Output the [x, y] coordinate of the center of the cell containing the given text.  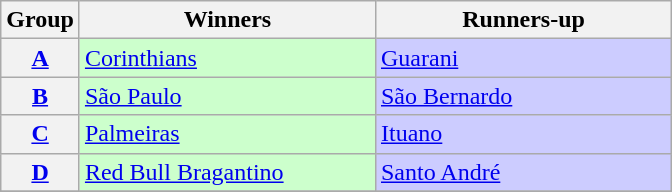
Runners-up [523, 20]
C [40, 134]
Santo André [523, 172]
B [40, 96]
Corinthians [227, 58]
Palmeiras [227, 134]
D [40, 172]
Group [40, 20]
Red Bull Bragantino [227, 172]
A [40, 58]
São Bernardo [523, 96]
São Paulo [227, 96]
Winners [227, 20]
Ituano [523, 134]
Guarani [523, 58]
